Detect which cell encompasses the target text, then output its [X, Y] center coordinate. 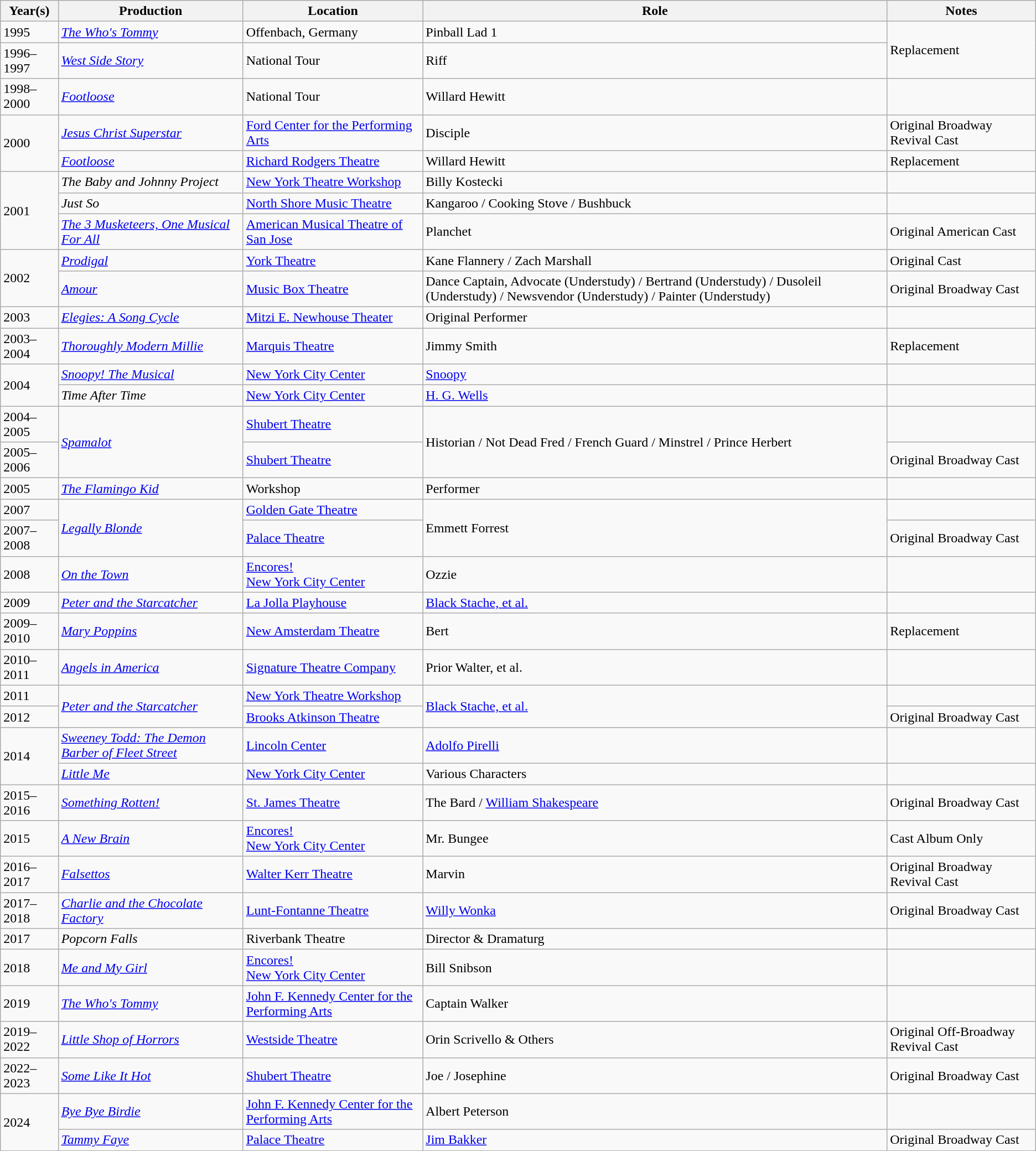
2018 [29, 967]
2004–2005 [29, 424]
Time After Time [151, 396]
Falsettos [151, 874]
Billy Kostecki [655, 182]
2009 [29, 603]
Emmett Forrest [655, 528]
2004 [29, 385]
Richard Rodgers Theatre [333, 161]
H. G. Wells [655, 396]
Jimmy Smith [655, 345]
West Side Story [151, 61]
1996–1997 [29, 61]
Location [333, 11]
Elegies: A Song Cycle [151, 317]
Tammy Faye [151, 1140]
Little Shop of Horrors [151, 1039]
Joe / Josephine [655, 1076]
Mary Poppins [151, 631]
The 3 Musketeers, One Musical For All [151, 231]
2007–2008 [29, 538]
Golden Gate Theatre [333, 510]
Albert Peterson [655, 1111]
Original Cast [962, 260]
2011 [29, 696]
2015 [29, 839]
Mr. Bungee [655, 839]
The Baby and Johnny Project [151, 182]
Role [655, 11]
Kane Flannery / Zach Marshall [655, 260]
Snoopy! The Musical [151, 375]
Disciple [655, 133]
Prodigal [151, 260]
Something Rotten! [151, 802]
Original Performer [655, 317]
Music Box Theatre [333, 289]
Thoroughly Modern Millie [151, 345]
A New Brain [151, 839]
Performer [655, 489]
American Musical Theatre of San Jose [333, 231]
Kangaroo / Cooking Stove / Bushbuck [655, 203]
2005–2006 [29, 460]
York Theatre [333, 260]
La Jolla Playhouse [333, 603]
Signature Theatre Company [333, 667]
Director & Dramaturg [655, 939]
2019–2022 [29, 1039]
Riverbank Theatre [333, 939]
Offenbach, Germany [333, 32]
Spamalot [151, 442]
Notes [962, 11]
Cast Album Only [962, 839]
2015–2016 [29, 802]
Year(s) [29, 11]
New Amsterdam Theatre [333, 631]
2001 [29, 210]
Westside Theatre [333, 1039]
Bye Bye Birdie [151, 1111]
Jesus Christ Superstar [151, 133]
Amour [151, 289]
Original Off-Broadway Revival Cast [962, 1039]
Mitzi E. Newhouse Theater [333, 317]
North Shore Music Theatre [333, 203]
Production [151, 11]
Some Like It Hot [151, 1076]
2003–2004 [29, 345]
Prior Walter, et al. [655, 667]
2000 [29, 143]
Walter Kerr Theatre [333, 874]
Snoopy [655, 375]
2009–2010 [29, 631]
Charlie and the Chocolate Factory [151, 911]
Legally Blonde [151, 528]
Lincoln Center [333, 745]
Angels in America [151, 667]
Dance Captain, Advocate (Understudy) / Bertrand (Understudy) / Dusoleil (Understudy) / Newsvendor (Understudy) / Painter (Understudy) [655, 289]
Original American Cast [962, 231]
2003 [29, 317]
Little Me [151, 774]
Bill Snibson [655, 967]
Historian / Not Dead Fred / French Guard / Minstrel / Prince Herbert [655, 442]
2022–2023 [29, 1076]
2017–2018 [29, 911]
Orin Scrivello & Others [655, 1039]
Marquis Theatre [333, 345]
2019 [29, 1004]
Just So [151, 203]
Workshop [333, 489]
The Bard / William Shakespeare [655, 802]
2002 [29, 278]
Adolfo Pirelli [655, 745]
St. James Theatre [333, 802]
Pinball Lad 1 [655, 32]
Various Characters [655, 774]
2007 [29, 510]
Ford Center for the Performing Arts [333, 133]
Lunt-Fontanne Theatre [333, 911]
Ozzie [655, 574]
Jim Bakker [655, 1140]
Sweeney Todd: The Demon Barber of Fleet Street [151, 745]
Planchet [655, 231]
2017 [29, 939]
1995 [29, 32]
Captain Walker [655, 1004]
Riff [655, 61]
Brooks Atkinson Theatre [333, 717]
Willy Wonka [655, 911]
2005 [29, 489]
Me and My Girl [151, 967]
2024 [29, 1122]
The Flamingo Kid [151, 489]
2014 [29, 756]
2012 [29, 717]
1998–2000 [29, 96]
Popcorn Falls [151, 939]
2008 [29, 574]
2010–2011 [29, 667]
2016–2017 [29, 874]
Bert [655, 631]
On the Town [151, 574]
Marvin [655, 874]
